Output the (x, y) coordinate of the center of the cell containing the given text.  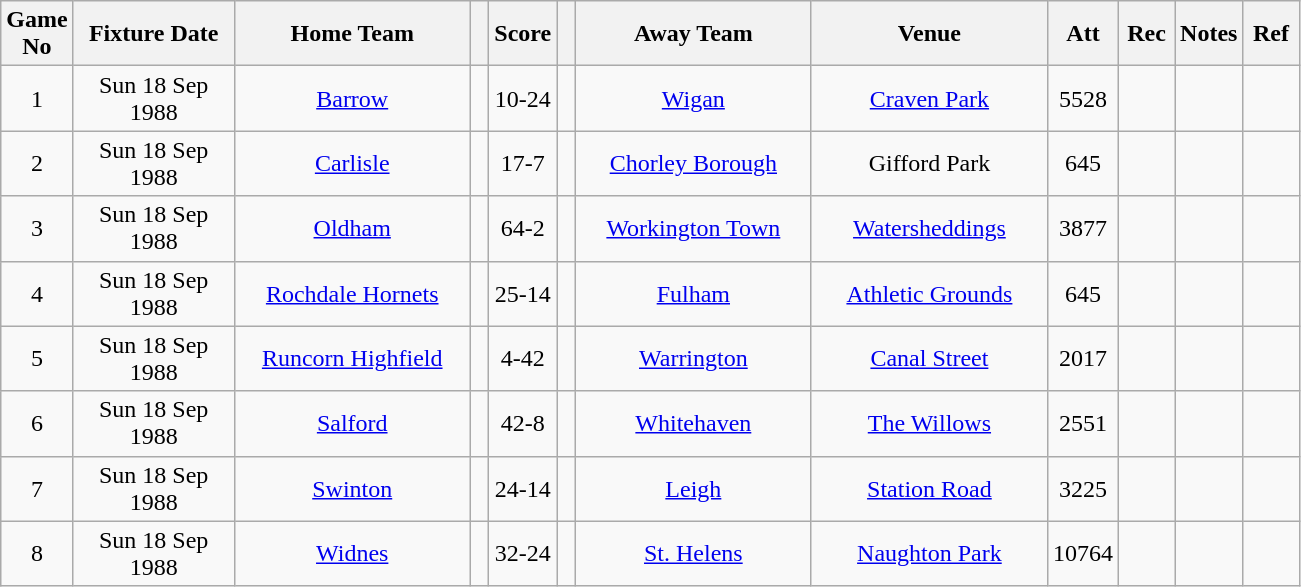
Naughton Park (929, 554)
Score (523, 34)
Athletic Grounds (929, 294)
Widnes (352, 554)
Carlisle (352, 164)
10764 (1082, 554)
3 (37, 228)
Warrington (693, 358)
7 (37, 488)
2017 (1082, 358)
2 (37, 164)
Away Team (693, 34)
Oldham (352, 228)
Swinton (352, 488)
Leigh (693, 488)
St. Helens (693, 554)
Barrow (352, 98)
The Willows (929, 424)
24-14 (523, 488)
Ref (1271, 34)
5 (37, 358)
Game No (37, 34)
Notes (1209, 34)
Salford (352, 424)
Chorley Borough (693, 164)
2551 (1082, 424)
25-14 (523, 294)
Home Team (352, 34)
4 (37, 294)
6 (37, 424)
8 (37, 554)
Rec (1147, 34)
Venue (929, 34)
64-2 (523, 228)
Fixture Date (154, 34)
Craven Park (929, 98)
42-8 (523, 424)
Workington Town (693, 228)
Wigan (693, 98)
1 (37, 98)
3877 (1082, 228)
4-42 (523, 358)
5528 (1082, 98)
Runcorn Highfield (352, 358)
Fulham (693, 294)
Att (1082, 34)
Watersheddings (929, 228)
32-24 (523, 554)
Whitehaven (693, 424)
Canal Street (929, 358)
Station Road (929, 488)
Rochdale Hornets (352, 294)
17-7 (523, 164)
Gifford Park (929, 164)
3225 (1082, 488)
10-24 (523, 98)
